Scan for the cell matching the given text and deliver its [x, y] coordinate at center. 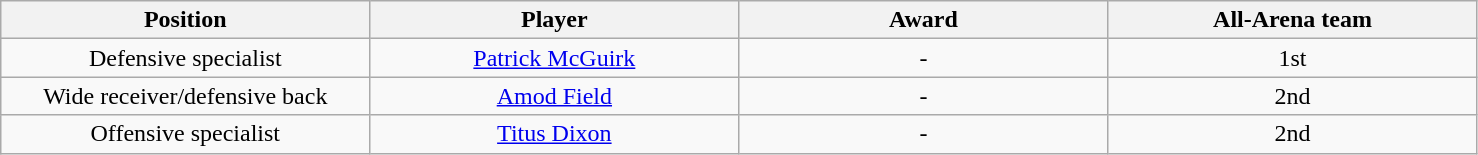
Player [554, 20]
Defensive specialist [186, 58]
Offensive specialist [186, 134]
1st [1292, 58]
All-Arena team [1292, 20]
Titus Dixon [554, 134]
Amod Field [554, 96]
Wide receiver/defensive back [186, 96]
Patrick McGuirk [554, 58]
Position [186, 20]
Award [924, 20]
